Find where the given text appears and provide that cell's center as [x, y] coordinate. 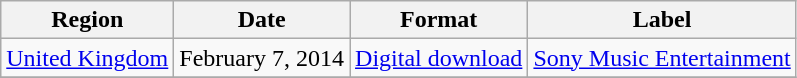
Sony Music Entertainment [662, 58]
February 7, 2014 [262, 58]
Label [662, 20]
Date [262, 20]
Digital download [439, 58]
Format [439, 20]
United Kingdom [88, 58]
Region [88, 20]
